Output the (x, y) coordinate of the center of the cell containing the given text.  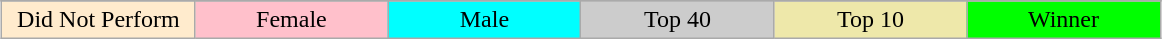
Winner (1064, 20)
Top 40 (678, 20)
Top 10 (870, 20)
Did Not Perform (98, 20)
Female (292, 20)
Male (484, 20)
